For the text-containing cell, return its midpoint in [x, y] coordinate format. 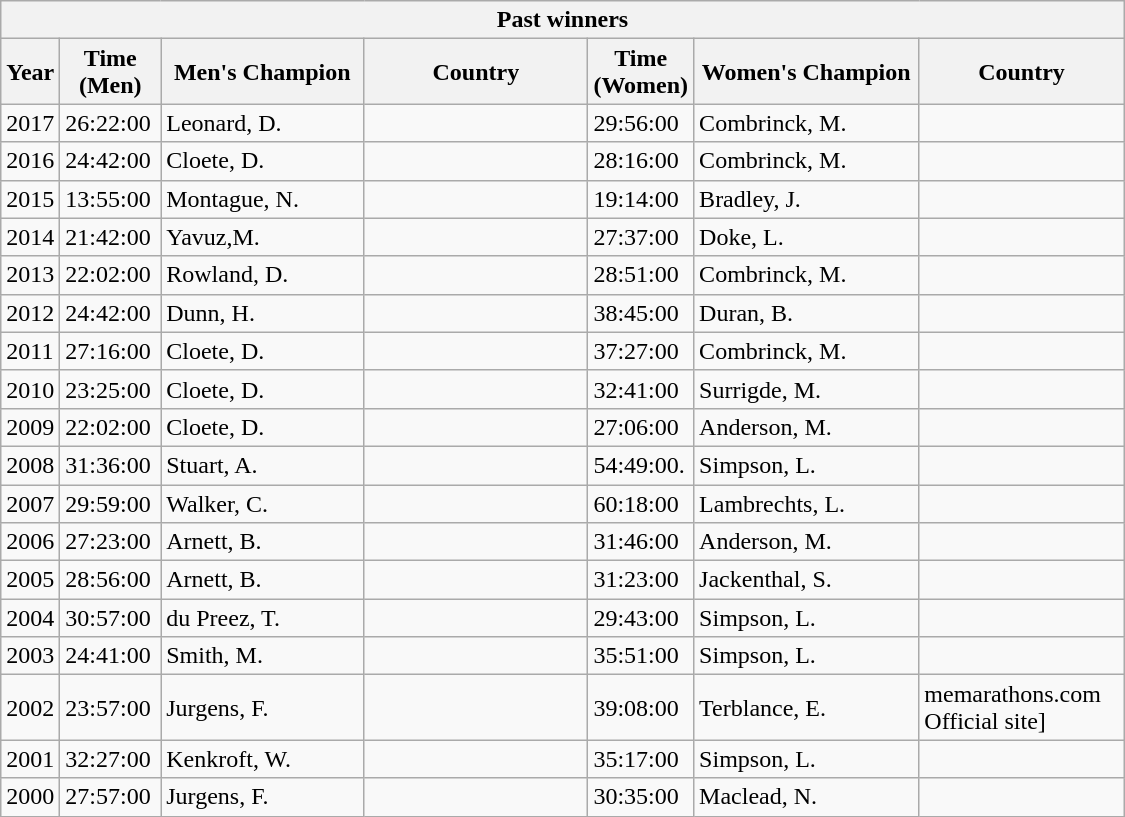
24:41:00 [110, 656]
Doke, L. [806, 237]
39:08:00 [641, 708]
29:59:00 [110, 503]
Time (Men) [110, 72]
31:23:00 [641, 580]
23:57:00 [110, 708]
Men's Champion [262, 72]
Walker, C. [262, 503]
Smith, M. [262, 656]
2005 [30, 580]
27:37:00 [641, 237]
29:56:00 [641, 123]
35:51:00 [641, 656]
37:27:00 [641, 351]
2002 [30, 708]
23:25:00 [110, 389]
2012 [30, 313]
28:16:00 [641, 161]
2003 [30, 656]
28:51:00 [641, 275]
27:23:00 [110, 542]
2009 [30, 427]
35:17:00 [641, 759]
Bradley, J. [806, 199]
60:18:00 [641, 503]
memarathons.com Official site] [1022, 708]
Dunn, H. [262, 313]
19:14:00 [641, 199]
Year [30, 72]
30:35:00 [641, 797]
Surrigde, M. [806, 389]
38:45:00 [641, 313]
Jackenthal, S. [806, 580]
2001 [30, 759]
13:55:00 [110, 199]
Yavuz,M. [262, 237]
21:42:00 [110, 237]
Montague, N. [262, 199]
2016 [30, 161]
2007 [30, 503]
31:36:00 [110, 465]
29:43:00 [641, 618]
2008 [30, 465]
32:27:00 [110, 759]
27:16:00 [110, 351]
2015 [30, 199]
2006 [30, 542]
Terblance, E. [806, 708]
54:49:00. [641, 465]
Rowland, D. [262, 275]
2013 [30, 275]
2011 [30, 351]
du Preez, T. [262, 618]
Duran, B. [806, 313]
2014 [30, 237]
Women's Champion [806, 72]
Stuart, A. [262, 465]
28:56:00 [110, 580]
27:06:00 [641, 427]
27:57:00 [110, 797]
Time (Women) [641, 72]
Lambrechts, L. [806, 503]
Maclead, N. [806, 797]
Past winners [563, 20]
30:57:00 [110, 618]
32:41:00 [641, 389]
2004 [30, 618]
2010 [30, 389]
2000 [30, 797]
Kenkroft, W. [262, 759]
26:22:00 [110, 123]
31:46:00 [641, 542]
2017 [30, 123]
Leonard, D. [262, 123]
